Locate the cell with the specified text and output its (x, y) center coordinate. 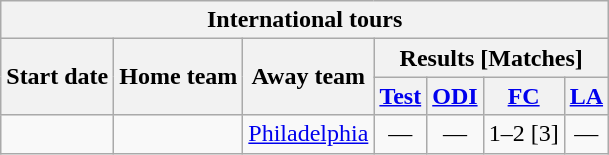
International tours (305, 20)
Philadelphia (308, 134)
ODI (455, 96)
Away team (308, 77)
Results [Matches] (492, 58)
Home team (178, 77)
1–2 [3] (524, 134)
FC (524, 96)
Test (400, 96)
Start date (58, 77)
LA (586, 96)
